Detect which cell encompasses the target text, then output its (X, Y) center coordinate. 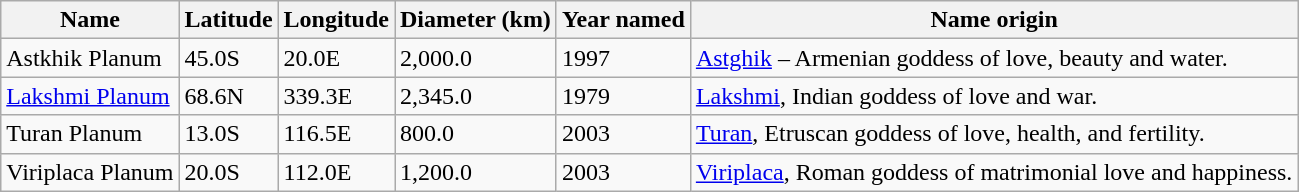
20.0S (228, 172)
Name origin (994, 20)
Lakshmi, Indian goddess of love and war. (994, 96)
1,200.0 (475, 172)
Longitude (336, 20)
1997 (623, 58)
116.5E (336, 134)
Viriplaca Planum (90, 172)
Turan, Etruscan goddess of love, health, and fertility. (994, 134)
45.0S (228, 58)
68.6N (228, 96)
Turan Planum (90, 134)
20.0E (336, 58)
1979 (623, 96)
339.3E (336, 96)
112.0E (336, 172)
Astghik – Armenian goddess of love, beauty and water. (994, 58)
13.0S (228, 134)
2,000.0 (475, 58)
Year named (623, 20)
Name (90, 20)
Diameter (km) (475, 20)
2,345.0 (475, 96)
Viriplaca, Roman goddess of matrimonial love and happiness. (994, 172)
Lakshmi Planum (90, 96)
Astkhik Planum (90, 58)
Latitude (228, 20)
800.0 (475, 134)
